Identify which cell holds the provided text, then report its (x, y) central coordinate. 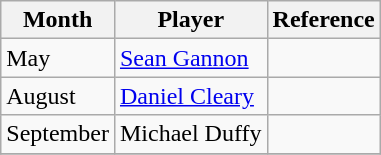
Sean Gannon (190, 58)
Michael Duffy (190, 134)
Reference (324, 20)
Month (58, 20)
September (58, 134)
Daniel Cleary (190, 96)
May (58, 58)
Player (190, 20)
August (58, 96)
